Extract the (X, Y) coordinate from the center of the cell holding the provided text.  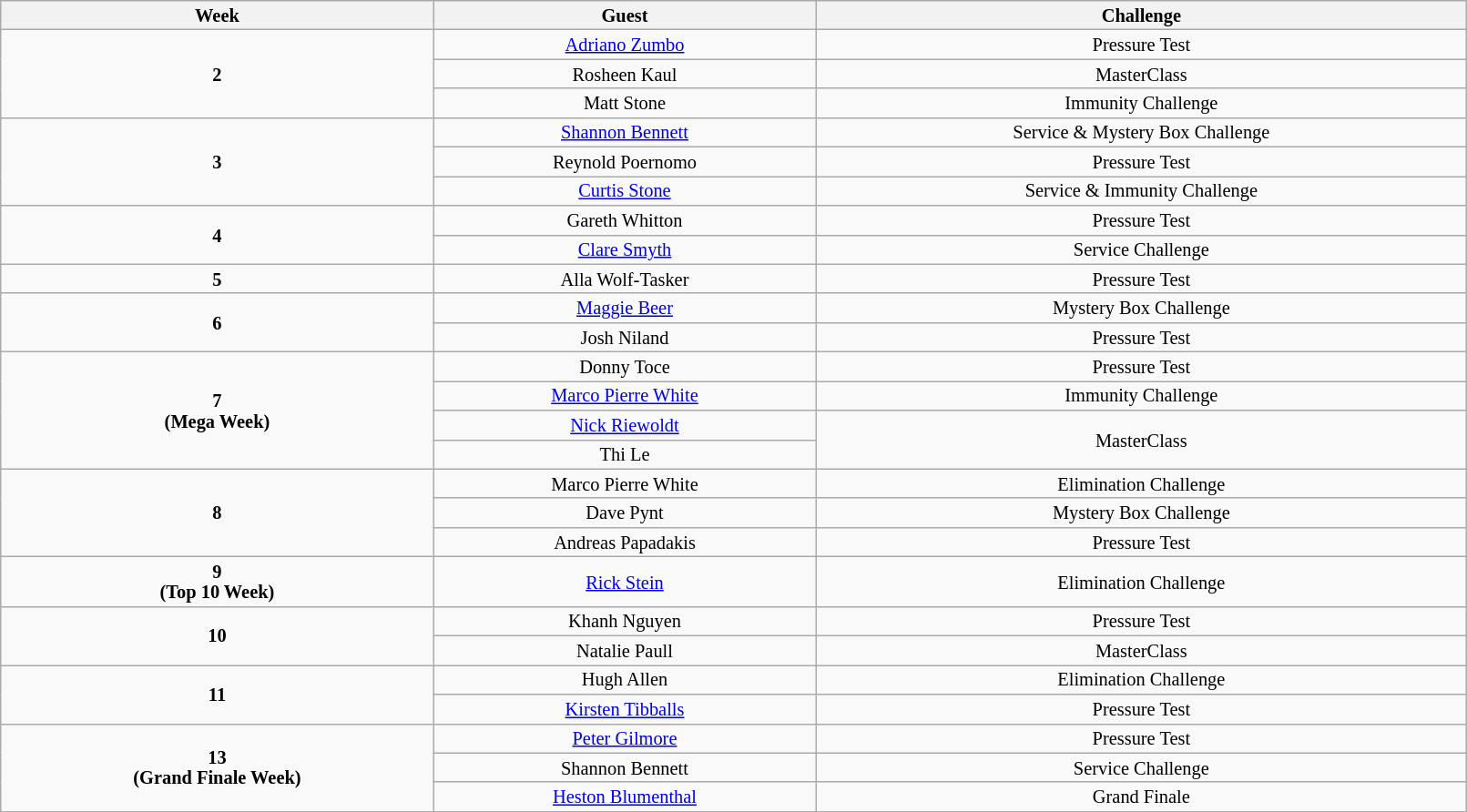
Week (217, 15)
Josh Niland (625, 337)
8 (217, 513)
7(Mega Week) (217, 410)
Service & Immunity Challenge (1142, 190)
2 (217, 73)
Nick Riewoldt (625, 425)
Matt Stone (625, 103)
10 (217, 635)
13(Grand Finale Week) (217, 767)
Service & Mystery Box Challenge (1142, 132)
9(Top 10 Week) (217, 581)
Donny Toce (625, 366)
Natalie Paull (625, 650)
5 (217, 279)
Guest (625, 15)
Adriano Zumbo (625, 44)
Gareth Whitton (625, 219)
Clare Smyth (625, 249)
Alla Wolf-Tasker (625, 279)
Kirsten Tibballs (625, 708)
Heston Blumenthal (625, 797)
Peter Gilmore (625, 738)
4 (217, 234)
Reynold Poernomo (625, 161)
Thi Le (625, 454)
Challenge (1142, 15)
Grand Finale (1142, 797)
11 (217, 694)
Curtis Stone (625, 190)
Maggie Beer (625, 308)
Andreas Papadakis (625, 542)
Hugh Allen (625, 679)
6 (217, 322)
Rosheen Kaul (625, 74)
Rick Stein (625, 581)
3 (217, 161)
Dave Pynt (625, 513)
Khanh Nguyen (625, 621)
